From the cell containing the given text, extract its center point as (x, y) coordinate. 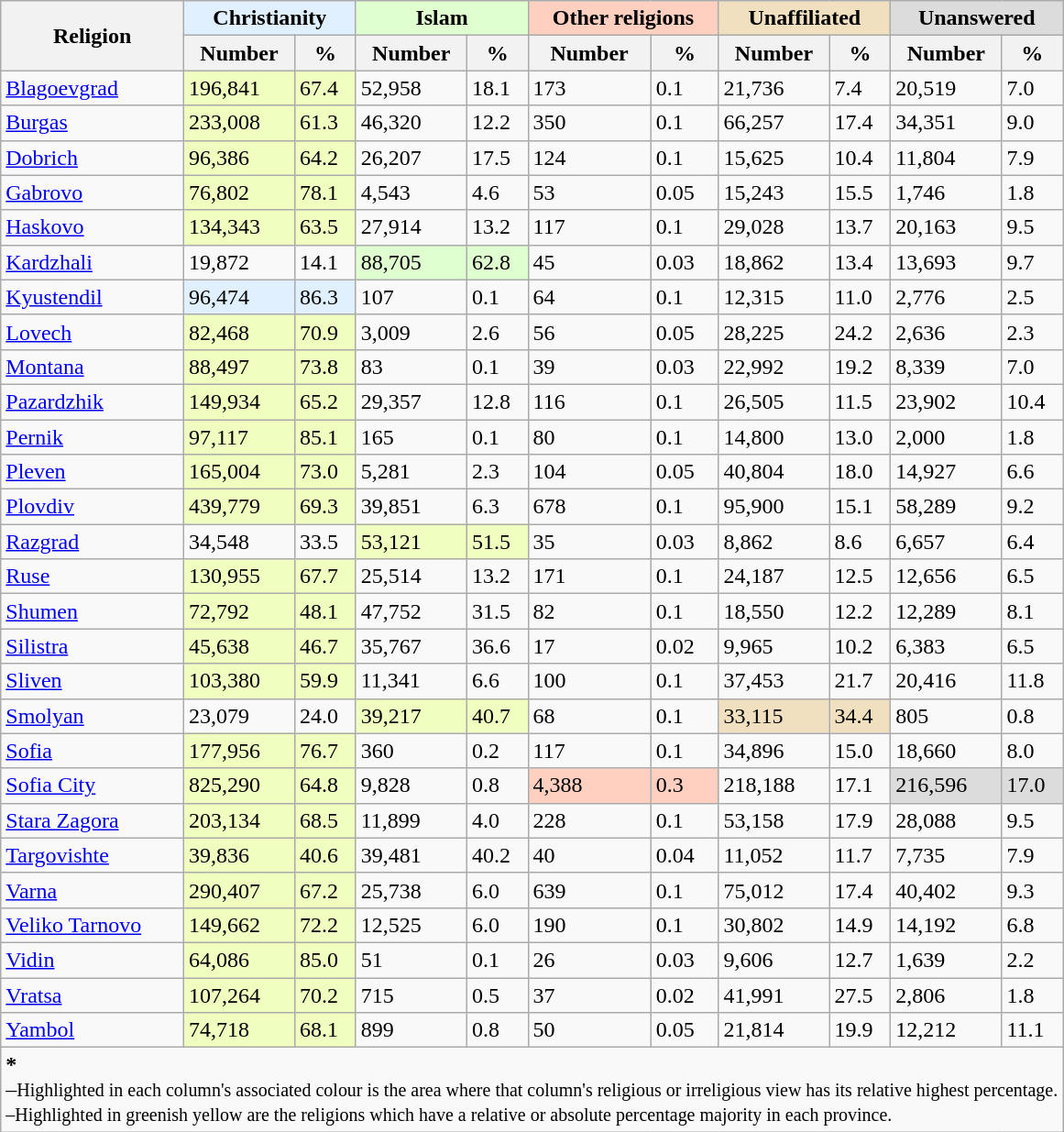
4,388 (589, 786)
40.6 (326, 855)
149,934 (238, 401)
2.2 (1032, 960)
53,121 (411, 542)
27.5 (860, 995)
18.1 (497, 88)
23,079 (238, 716)
21.7 (860, 681)
9,965 (773, 646)
67.2 (326, 890)
56 (589, 332)
17.9 (860, 820)
25,514 (411, 577)
19,872 (238, 262)
46.7 (326, 646)
97,117 (238, 437)
39,851 (411, 507)
34,896 (773, 751)
24.2 (860, 332)
11.8 (1032, 681)
69.3 (326, 507)
33,115 (773, 716)
107,264 (238, 995)
4.6 (497, 192)
72.2 (326, 925)
8,862 (773, 542)
Targovishte (93, 855)
8.1 (1032, 611)
17.0 (1032, 786)
66,257 (773, 123)
45,638 (238, 646)
Smolyan (93, 716)
130,955 (238, 577)
Lovech (93, 332)
Veliko Tarnovo (93, 925)
34,548 (238, 542)
64.2 (326, 158)
9.2 (1032, 507)
Sofia City (93, 786)
11.0 (860, 297)
12,525 (411, 925)
Silistra (93, 646)
88,705 (411, 262)
52,958 (411, 88)
10.2 (860, 646)
2,776 (946, 297)
40.2 (497, 855)
0.3 (685, 786)
9.7 (1032, 262)
20,416 (946, 681)
23,902 (946, 401)
96,386 (238, 158)
Pazardzhik (93, 401)
21,736 (773, 88)
Pleven (93, 472)
12,656 (946, 577)
28,225 (773, 332)
2.5 (1032, 297)
14,800 (773, 437)
9,606 (773, 960)
70.9 (326, 332)
67.7 (326, 577)
35 (589, 542)
171 (589, 577)
439,779 (238, 507)
14.9 (860, 925)
39,217 (411, 716)
88,497 (238, 367)
26,207 (411, 158)
Islam (442, 18)
103,380 (238, 681)
12.8 (497, 401)
Haskovo (93, 227)
72,792 (238, 611)
17.5 (497, 158)
75,012 (773, 890)
Yambol (93, 1030)
Unaffiliated (805, 18)
190 (589, 925)
18,862 (773, 262)
3,009 (411, 332)
2,636 (946, 332)
6.8 (1032, 925)
19.2 (860, 367)
28,088 (946, 820)
47,752 (411, 611)
6.3 (497, 507)
33.5 (326, 542)
173 (589, 88)
51.5 (497, 542)
35,767 (411, 646)
639 (589, 890)
4.0 (497, 820)
29,028 (773, 227)
15.0 (860, 751)
37,453 (773, 681)
13.7 (860, 227)
58,289 (946, 507)
350 (589, 123)
86.3 (326, 297)
7.4 (860, 88)
Religion (93, 36)
18,550 (773, 611)
218,188 (773, 786)
39,836 (238, 855)
13,693 (946, 262)
53 (589, 192)
11,899 (411, 820)
Gabrovo (93, 192)
8.0 (1032, 751)
36.6 (497, 646)
76.7 (326, 751)
216,596 (946, 786)
12,289 (946, 611)
70.2 (326, 995)
149,662 (238, 925)
Pernik (93, 437)
40,402 (946, 890)
805 (946, 716)
233,008 (238, 123)
20,519 (946, 88)
39 (589, 367)
19.9 (860, 1030)
45 (589, 262)
11.7 (860, 855)
68 (589, 716)
825,290 (238, 786)
5,281 (411, 472)
11.5 (860, 401)
82 (589, 611)
20,163 (946, 227)
18.0 (860, 472)
11,804 (946, 158)
96,474 (238, 297)
48.1 (326, 611)
13.0 (860, 437)
41,991 (773, 995)
25,738 (411, 890)
62.8 (497, 262)
6,657 (946, 542)
37 (589, 995)
14,927 (946, 472)
29,357 (411, 401)
Unanswered (977, 18)
15.1 (860, 507)
9.0 (1032, 123)
15,625 (773, 158)
Stara Zagora (93, 820)
85.1 (326, 437)
Razgrad (93, 542)
9.3 (1032, 890)
22,992 (773, 367)
Vratsa (93, 995)
31.5 (497, 611)
13.4 (860, 262)
30,802 (773, 925)
39,481 (411, 855)
290,407 (238, 890)
85.0 (326, 960)
80 (589, 437)
67.4 (326, 88)
6,383 (946, 646)
Sliven (93, 681)
678 (589, 507)
73.8 (326, 367)
50 (589, 1030)
104 (589, 472)
78.1 (326, 192)
40.7 (497, 716)
124 (589, 158)
61.3 (326, 123)
14.1 (326, 262)
21,814 (773, 1030)
11,341 (411, 681)
165 (411, 437)
2.6 (497, 332)
7,735 (946, 855)
82,468 (238, 332)
15,243 (773, 192)
27,914 (411, 227)
40 (589, 855)
715 (411, 995)
17 (589, 646)
83 (411, 367)
34,351 (946, 123)
Christianity (269, 18)
196,841 (238, 88)
360 (411, 751)
6.4 (1032, 542)
24,187 (773, 577)
64,086 (238, 960)
Sofia (93, 751)
40,804 (773, 472)
64 (589, 297)
12,212 (946, 1030)
8,339 (946, 367)
Kardzhali (93, 262)
2,000 (946, 437)
46,320 (411, 123)
2,806 (946, 995)
68.5 (326, 820)
165,004 (238, 472)
1,746 (946, 192)
74,718 (238, 1030)
8.6 (860, 542)
Blagoevgrad (93, 88)
899 (411, 1030)
63.5 (326, 227)
Vidin (93, 960)
59.9 (326, 681)
26,505 (773, 401)
76,802 (238, 192)
Plovdiv (93, 507)
Montana (93, 367)
17.1 (860, 786)
Burgas (93, 123)
12.7 (860, 960)
18,660 (946, 751)
11.1 (1032, 1030)
73.0 (326, 472)
9,828 (411, 786)
Kyustendil (93, 297)
68.1 (326, 1030)
51 (411, 960)
134,343 (238, 227)
0.5 (497, 995)
Shumen (93, 611)
203,134 (238, 820)
15.5 (860, 192)
Other religions (623, 18)
0.04 (685, 855)
228 (589, 820)
53,158 (773, 820)
Ruse (93, 577)
14,192 (946, 925)
116 (589, 401)
34.4 (860, 716)
177,956 (238, 751)
Varna (93, 890)
12.5 (860, 577)
107 (411, 297)
Dobrich (93, 158)
100 (589, 681)
24.0 (326, 716)
1,639 (946, 960)
26 (589, 960)
4,543 (411, 192)
65.2 (326, 401)
12,315 (773, 297)
0.2 (497, 751)
95,900 (773, 507)
11,052 (773, 855)
64.8 (326, 786)
